From the cell containing the given text, extract its center point as [X, Y] coordinate. 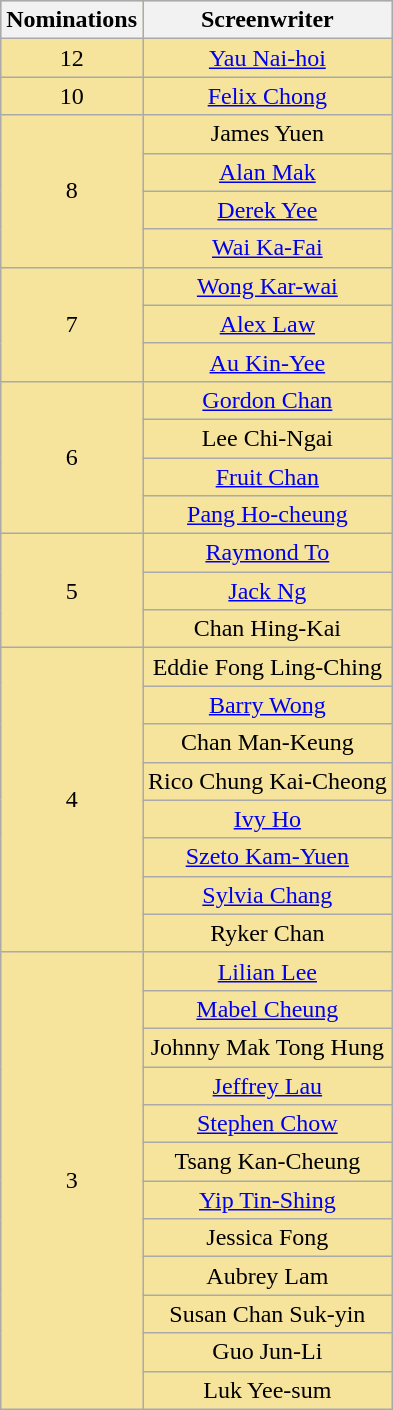
10 [72, 96]
Nominations [72, 20]
5 [72, 591]
Mabel Cheung [267, 1009]
Alex Law [267, 324]
Rico Chung Kai-Cheong [267, 781]
Jack Ng [267, 591]
Felix Chong [267, 96]
Susan Chan Suk-yin [267, 1314]
Derek Yee [267, 210]
3 [72, 1180]
James Yuen [267, 134]
Luk Yee-sum [267, 1390]
Alan Mak [267, 172]
7 [72, 324]
Johnny Mak Tong Hung [267, 1047]
Stephen Chow [267, 1124]
Au Kin-Yee [267, 362]
Barry Wong [267, 705]
Pang Ho-cheung [267, 515]
Guo Jun-Li [267, 1352]
Wai Ka-Fai [267, 248]
Szeto Kam-Yuen [267, 857]
Yau Nai-hoi [267, 58]
Jessica Fong [267, 1238]
Tsang Kan-Cheung [267, 1162]
Aubrey Lam [267, 1276]
Screenwriter [267, 20]
Jeffrey Lau [267, 1085]
Raymond To [267, 553]
Ivy Ho [267, 819]
Gordon Chan [267, 400]
Wong Kar-wai [267, 286]
Eddie Fong Ling-Ching [267, 667]
8 [72, 191]
12 [72, 58]
Fruit Chan [267, 477]
6 [72, 457]
Sylvia Chang [267, 895]
4 [72, 800]
Chan Man-Keung [267, 743]
Yip Tin-Shing [267, 1200]
Lilian Lee [267, 971]
Lee Chi-Ngai [267, 438]
Ryker Chan [267, 933]
Chan Hing-Kai [267, 629]
